Return the (X, Y) coordinate for the center point of the cell that contains the specified text.  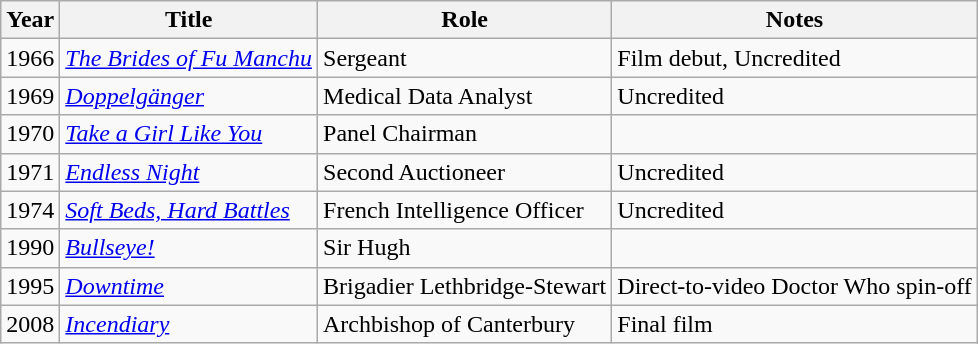
Soft Beds, Hard Battles (189, 210)
Medical Data Analyst (465, 96)
1970 (30, 134)
Downtime (189, 286)
1969 (30, 96)
Second Auctioneer (465, 172)
1971 (30, 172)
The Brides of Fu Manchu (189, 58)
Final film (794, 324)
Title (189, 20)
Doppelgänger (189, 96)
Film debut, Uncredited (794, 58)
Sir Hugh (465, 248)
Notes (794, 20)
Endless Night (189, 172)
Brigadier Lethbridge-Stewart (465, 286)
1966 (30, 58)
1974 (30, 210)
Archbishop of Canterbury (465, 324)
2008 (30, 324)
Role (465, 20)
Direct-to-video Doctor Who spin-off (794, 286)
Sergeant (465, 58)
Incendiary (189, 324)
Bullseye! (189, 248)
Panel Chairman (465, 134)
1995 (30, 286)
Take a Girl Like You (189, 134)
French Intelligence Officer (465, 210)
Year (30, 20)
1990 (30, 248)
